Locate the cell with the specified text and output its (x, y) center coordinate. 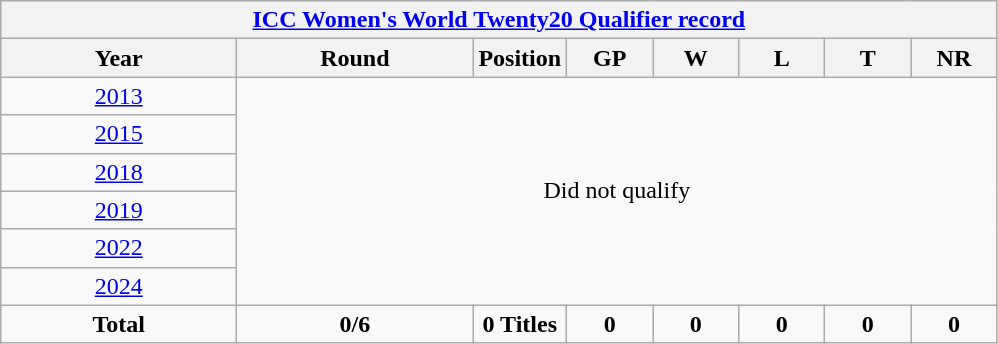
2019 (119, 210)
Total (119, 324)
2018 (119, 172)
GP (610, 58)
Position (520, 58)
T (868, 58)
2013 (119, 96)
2024 (119, 286)
2022 (119, 248)
Year (119, 58)
Did not qualify (617, 191)
Round (355, 58)
W (696, 58)
ICC Women's World Twenty20 Qualifier record (499, 20)
2015 (119, 134)
0 Titles (520, 324)
0/6 (355, 324)
L (782, 58)
NR (954, 58)
